Capture the cell that displays the provided text and extract its (X, Y) central coordinate. 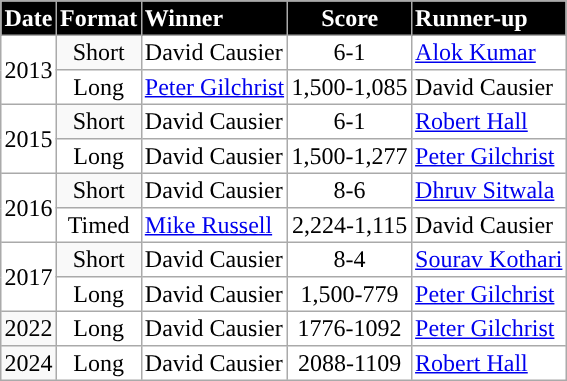
1,500-1,277 (350, 156)
2088-1109 (350, 363)
2022 (29, 328)
Winner (214, 18)
1776-1092 (350, 328)
Sourav Kothari (488, 259)
2017 (29, 276)
Runner-up (488, 18)
Format (98, 18)
2013 (29, 70)
2024 (29, 363)
Score (350, 18)
8-6 (350, 190)
Mike Russell (214, 225)
1,500-779 (350, 294)
Date (29, 18)
8-4 (350, 259)
Timed (98, 225)
2,224-1,115 (350, 225)
1,500-1,085 (350, 87)
2015 (29, 138)
2016 (29, 208)
Dhruv Sitwala (488, 190)
Alok Kumar (488, 52)
